Detect which cell encompasses the target text, then output its (x, y) center coordinate. 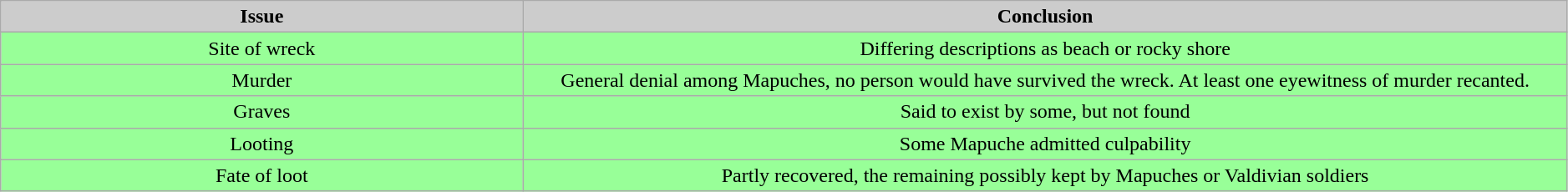
Graves (262, 112)
Differing descriptions as beach or rocky shore (1045, 48)
General denial among Mapuches, no person would have survived the wreck. At least one eyewitness of murder recanted. (1045, 80)
Looting (262, 144)
Said to exist by some, but not found (1045, 112)
Conclusion (1045, 17)
Site of wreck (262, 48)
Fate of loot (262, 175)
Partly recovered, the remaining possibly kept by Mapuches or Valdivian soldiers (1045, 175)
Issue (262, 17)
Some Mapuche admitted culpability (1045, 144)
Murder (262, 80)
